For the text-containing cell, return its midpoint in [X, Y] coordinate format. 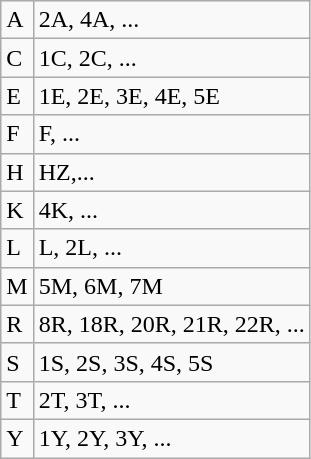
A [17, 20]
K [17, 210]
C [17, 58]
H [17, 172]
R [17, 324]
L, 2L, ... [172, 248]
1C, 2C, ... [172, 58]
1E, 2E, 3E, 4E, 5E [172, 96]
2A, 4A, ... [172, 20]
5M, 6M, 7M [172, 286]
S [17, 362]
F [17, 134]
4K, ... [172, 210]
1Y, 2Y, 3Y, ... [172, 438]
2T, 3T, ... [172, 400]
8R, 18R, 20R, 21R, 22R, ... [172, 324]
T [17, 400]
L [17, 248]
M [17, 286]
Y [17, 438]
HZ,... [172, 172]
F, ... [172, 134]
1S, 2S, 3S, 4S, 5S [172, 362]
E [17, 96]
